Pinpoint the cell where the given text exists, returning its (x, y) midpoint coordinate. 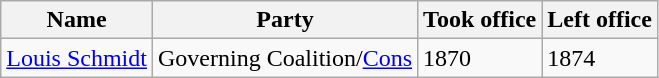
Governing Coalition/Cons (284, 58)
Left office (600, 20)
Name (77, 20)
1870 (480, 58)
Party (284, 20)
1874 (600, 58)
Took office (480, 20)
Louis Schmidt (77, 58)
